Capture the cell that displays the provided text and extract its (x, y) central coordinate. 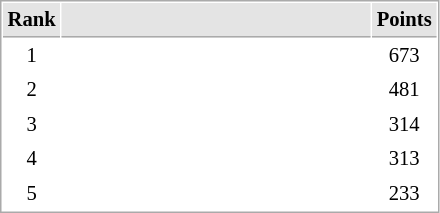
5 (32, 194)
1 (32, 56)
314 (404, 124)
673 (404, 56)
313 (404, 158)
Rank (32, 20)
Points (404, 20)
4 (32, 158)
233 (404, 194)
2 (32, 90)
3 (32, 124)
481 (404, 90)
